Find where the given text appears and provide that cell's center as [X, Y] coordinate. 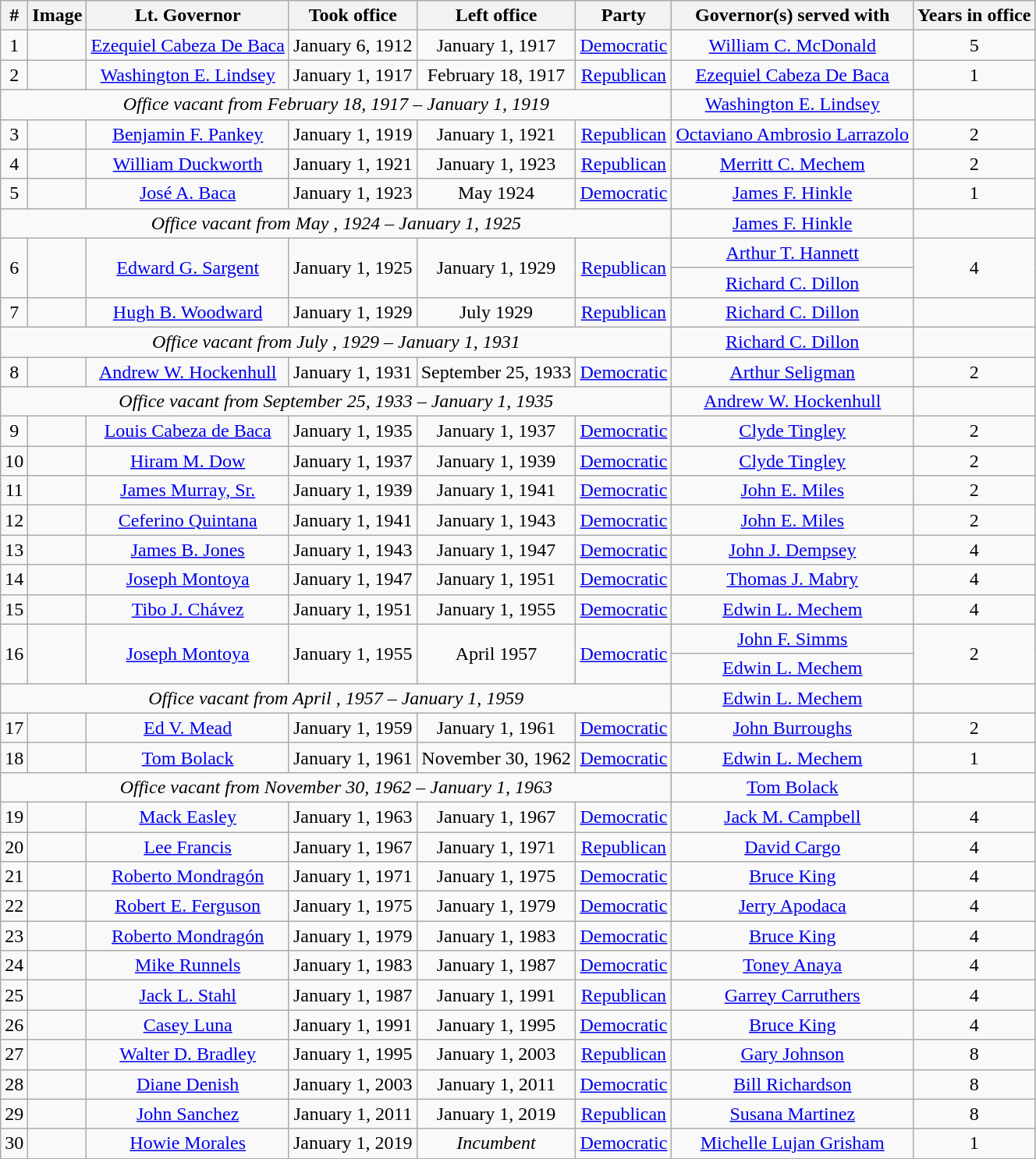
19 [14, 817]
Jack L. Stahl [188, 995]
Lee Francis [188, 846]
Hiram M. Dow [188, 461]
Walter D. Bradley [188, 1054]
Office vacant from November 30, 1962 – January 1, 1963 [336, 787]
January 1, 1935 [353, 431]
# [14, 16]
Office vacant from February 18, 1917 – January 1, 1919 [336, 105]
Years in office [974, 16]
January 6, 1912 [353, 45]
Louis Cabeza de Baca [188, 431]
Arthur T. Hannett [793, 253]
21 [14, 877]
Office vacant from April , 1957 – January 1, 1959 [336, 698]
Gary Johnson [793, 1054]
Howie Morales [188, 1143]
Governor(s) served with [793, 16]
14 [14, 579]
20 [14, 846]
29 [14, 1114]
April 1957 [496, 654]
16 [14, 654]
25 [14, 995]
Garrey Carruthers [793, 995]
September 25, 1933 [496, 372]
Took office [353, 16]
13 [14, 550]
12 [14, 520]
Hugh B. Woodward [188, 312]
January 1, 1925 [353, 268]
Incumbent [496, 1143]
Tibo J. Chávez [188, 609]
Octaviano Ambrosio Larrazolo [793, 134]
John J. Dempsey [793, 550]
3 [14, 134]
James B. Jones [188, 550]
17 [14, 728]
30 [14, 1143]
Arthur Seligman [793, 372]
José A. Baca [188, 193]
Bill Richardson [793, 1084]
15 [14, 609]
11 [14, 491]
Toney Anaya [793, 966]
24 [14, 966]
6 [14, 268]
Casey Luna [188, 1025]
David Cargo [793, 846]
Jack M. Campbell [793, 817]
November 30, 1962 [496, 757]
Mike Runnels [188, 966]
January 1, 1919 [353, 134]
January 1, 1931 [353, 372]
February 18, 1917 [496, 75]
July 1929 [496, 312]
Lt. Governor [188, 16]
Office vacant from July , 1929 – January 1, 1931 [336, 342]
William Duckworth [188, 164]
Diane Denish [188, 1084]
Susana Martinez [793, 1114]
22 [14, 906]
Benjamin F. Pankey [188, 134]
January 1, 1959 [353, 728]
26 [14, 1025]
7 [14, 312]
9 [14, 431]
18 [14, 757]
Ed V. Mead [188, 728]
William C. McDonald [793, 45]
John F. Simms [793, 639]
James Murray, Sr. [188, 491]
May 1924 [496, 193]
23 [14, 936]
Ceferino Quintana [188, 520]
Office vacant from September 25, 1933 – January 1, 1935 [336, 402]
Edward G. Sargent [188, 268]
John Burroughs [793, 728]
10 [14, 461]
27 [14, 1054]
Thomas J. Mabry [793, 579]
Image [58, 16]
Robert E. Ferguson [188, 906]
January 1, 1963 [353, 817]
Left office [496, 16]
Michelle Lujan Grisham [793, 1143]
Office vacant from May , 1924 – January 1, 1925 [336, 223]
Jerry Apodaca [793, 906]
28 [14, 1084]
Mack Easley [188, 817]
John Sanchez [188, 1114]
Party [624, 16]
Merritt C. Mechem [793, 164]
